Scan for the cell matching the given text and deliver its [X, Y] coordinate at center. 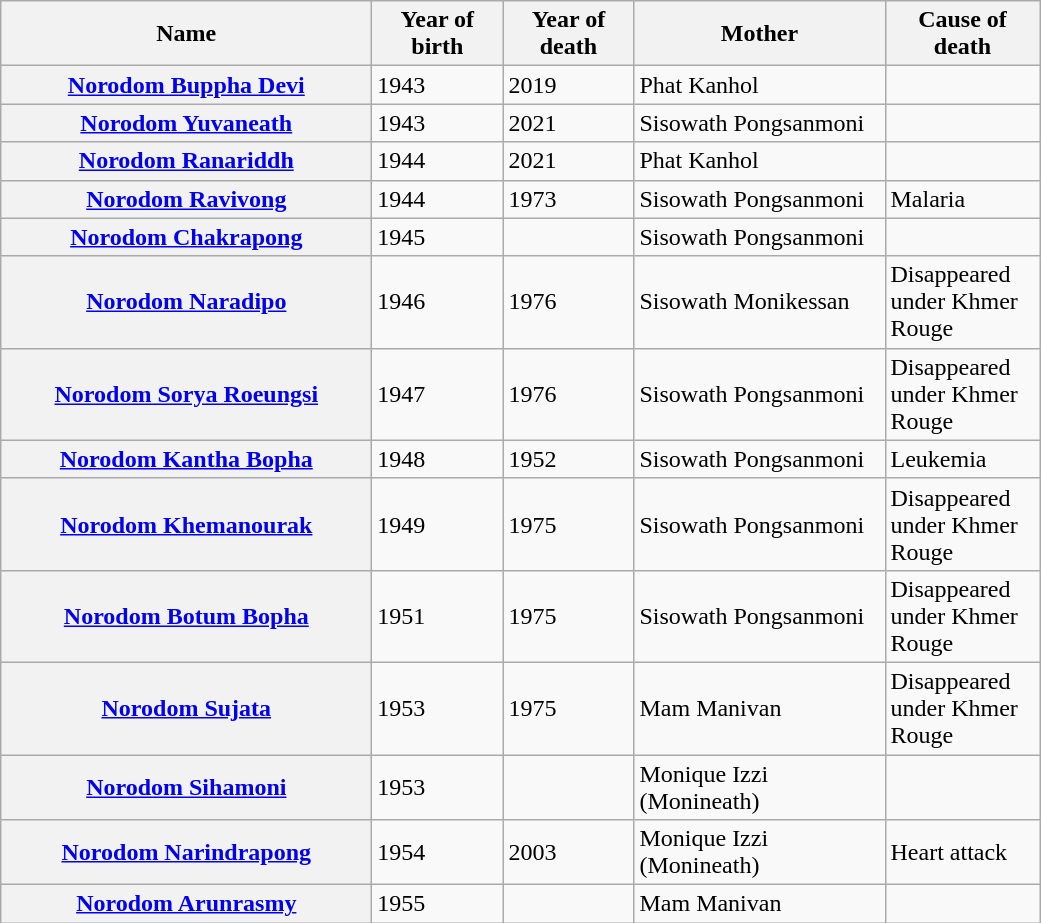
Norodom Yuvaneath [186, 123]
1949 [438, 524]
Norodom Khemanourak [186, 524]
Norodom Naradipo [186, 302]
1952 [568, 459]
Heart attack [962, 852]
1973 [568, 199]
Mother [760, 34]
Sisowath Monikessan [760, 302]
1948 [438, 459]
Norodom Botum Bopha [186, 616]
1947 [438, 394]
Leukemia [962, 459]
1954 [438, 852]
1946 [438, 302]
Norodom Ranariddh [186, 161]
Norodom Sorya Roeungsi [186, 394]
Malaria [962, 199]
Norodom Narindrapong [186, 852]
Year of birth [438, 34]
Norodom Sujata [186, 708]
1945 [438, 237]
2019 [568, 85]
Norodom Ravivong [186, 199]
Norodom Arunrasmy [186, 904]
1955 [438, 904]
Cause of death [962, 34]
Name [186, 34]
Year of death [568, 34]
Norodom Sihamoni [186, 786]
Norodom Buppha Devi [186, 85]
2003 [568, 852]
Norodom Chakrapong [186, 237]
Norodom Kantha Bopha [186, 459]
1951 [438, 616]
